For the text-containing cell, return its midpoint in [X, Y] coordinate format. 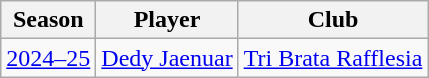
Season [48, 20]
2024–25 [48, 58]
Tri Brata Rafflesia [333, 58]
Club [333, 20]
Dedy Jaenuar [167, 58]
Player [167, 20]
